Capture the cell that displays the provided text and extract its (X, Y) central coordinate. 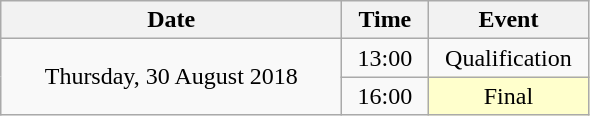
16:00 (385, 96)
Time (385, 20)
13:00 (385, 58)
Thursday, 30 August 2018 (172, 77)
Event (508, 20)
Date (172, 20)
Qualification (508, 58)
Final (508, 96)
